Locate the cell with the specified text and output its (x, y) center coordinate. 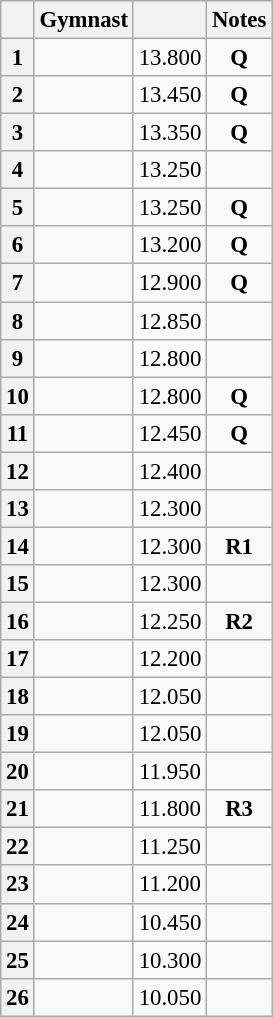
13 (18, 509)
12.200 (170, 659)
4 (18, 170)
23 (18, 885)
Notes (240, 20)
11.800 (170, 809)
9 (18, 358)
12.900 (170, 283)
3 (18, 133)
21 (18, 809)
6 (18, 245)
19 (18, 734)
R1 (240, 546)
11.950 (170, 772)
13.450 (170, 95)
8 (18, 321)
12.250 (170, 621)
22 (18, 847)
11.250 (170, 847)
20 (18, 772)
7 (18, 283)
15 (18, 584)
11 (18, 433)
R3 (240, 809)
16 (18, 621)
13.800 (170, 58)
25 (18, 960)
12.850 (170, 321)
26 (18, 997)
5 (18, 208)
1 (18, 58)
12 (18, 471)
24 (18, 922)
11.200 (170, 885)
10 (18, 396)
R2 (240, 621)
17 (18, 659)
Gymnast (84, 20)
10.050 (170, 997)
18 (18, 697)
12.450 (170, 433)
12.400 (170, 471)
2 (18, 95)
10.450 (170, 922)
13.200 (170, 245)
10.300 (170, 960)
13.350 (170, 133)
14 (18, 546)
